From the cell containing the given text, extract its center point as [X, Y] coordinate. 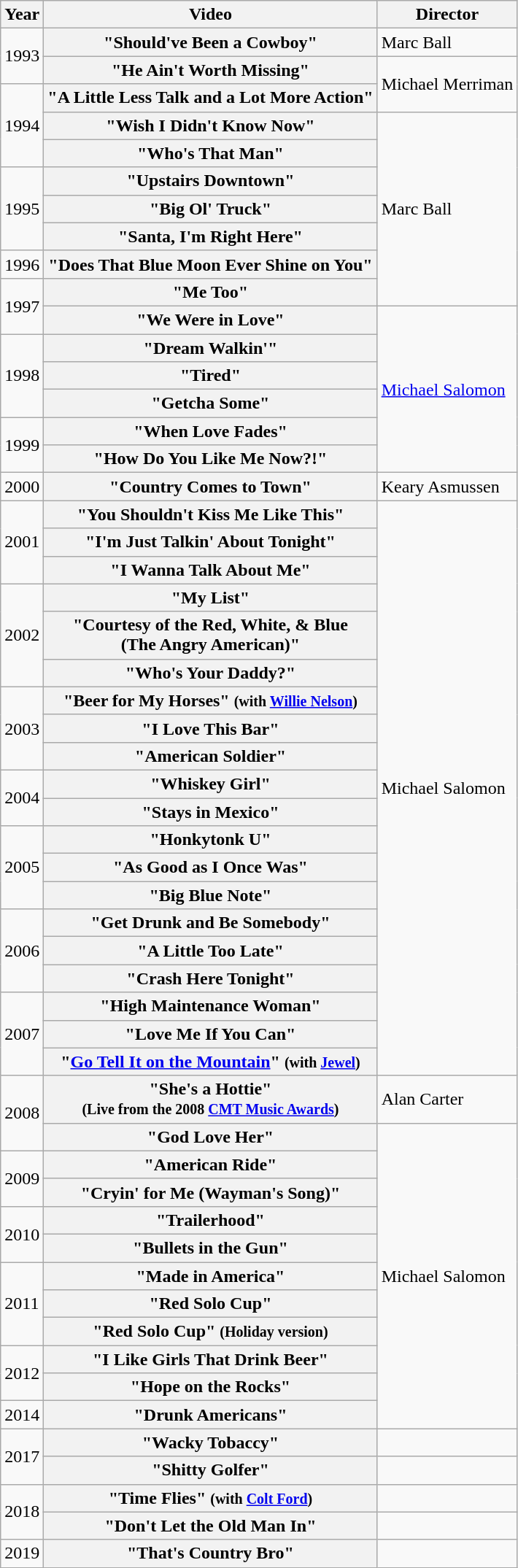
"How Do You Like Me Now?!" [210, 459]
"She's a Hottie"(Live from the 2008 CMT Music Awards) [210, 1099]
"I Wanna Talk About Me" [210, 570]
Year [22, 15]
"My List" [210, 598]
2014 [22, 1415]
1996 [22, 264]
"Tired" [210, 376]
2007 [22, 1034]
"I Love This Bar" [210, 728]
Director [447, 15]
"A Little Too Late" [210, 951]
2006 [22, 951]
"Bullets in the Gun" [210, 1248]
"Courtesy of the Red, White, & Blue(The Angry American)" [210, 635]
2000 [22, 487]
"Big Ol' Truck" [210, 209]
"Stays in Mexico" [210, 812]
"Getcha Some" [210, 403]
Video [210, 15]
1997 [22, 306]
2004 [22, 797]
"Dream Walkin'" [210, 348]
2012 [22, 1373]
"American Ride" [210, 1165]
2008 [22, 1113]
2005 [22, 868]
"Santa, I'm Right Here" [210, 236]
"Beer for My Horses" (with Willie Nelson) [210, 700]
"I Like Girls That Drink Beer" [210, 1359]
"Time Flies" (with Colt Ford) [210, 1498]
"Go Tell It on the Mountain" (with Jewel) [210, 1062]
"Red Solo Cup" [210, 1304]
"Does That Blue Moon Ever Shine on You" [210, 264]
1994 [22, 125]
"Trailerhood" [210, 1220]
1998 [22, 376]
"Who's Your Daddy?" [210, 673]
"Crash Here Tonight" [210, 978]
"We Were in Love" [210, 320]
Michael Merriman [447, 84]
"He Ain't Worth Missing" [210, 70]
"That's Country Bro" [210, 1553]
2009 [22, 1178]
"As Good as I Once Was" [210, 868]
Keary Asmussen [447, 487]
"Cryin' for Me (Wayman's Song)" [210, 1192]
"I'm Just Talkin' About Tonight" [210, 542]
2011 [22, 1304]
"Big Blue Note" [210, 895]
"You Shouldn't Kiss Me Like This" [210, 514]
"American Soldier" [210, 756]
"Made in America" [210, 1276]
2010 [22, 1234]
"Who's That Man" [210, 153]
"Wish I Didn't Know Now" [210, 125]
2001 [22, 542]
"Country Comes to Town" [210, 487]
"Wacky Tobaccy" [210, 1443]
1999 [22, 445]
"Drunk Americans" [210, 1415]
"High Maintenance Woman" [210, 1006]
1993 [22, 56]
1995 [22, 209]
"A Little Less Talk and a Lot More Action" [210, 98]
2002 [22, 635]
"Don't Let the Old Man In" [210, 1526]
"Honkytonk U" [210, 840]
2003 [22, 728]
"Love Me If You Can" [210, 1034]
2019 [22, 1553]
"Hope on the Rocks" [210, 1387]
"Red Solo Cup" (Holiday version) [210, 1332]
"God Love Her" [210, 1137]
"Get Drunk and Be Somebody" [210, 923]
"Should've Been a Cowboy" [210, 42]
2018 [22, 1512]
2017 [22, 1456]
"Me Too" [210, 292]
"Whiskey Girl" [210, 784]
"Upstairs Downtown" [210, 181]
"When Love Fades" [210, 431]
Alan Carter [447, 1099]
"Shitty Golfer" [210, 1470]
